Search for the cell housing the specified text and yield its [X, Y] center coordinate. 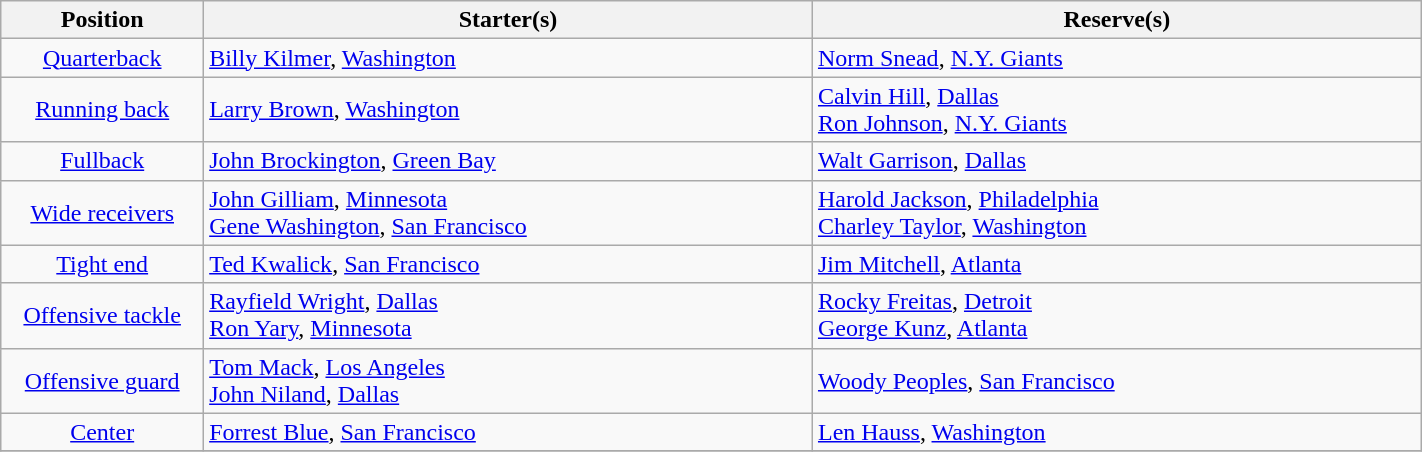
Rayfield Wright, Dallas Ron Yary, Minnesota [508, 316]
Billy Kilmer, Washington [508, 58]
Tight end [102, 264]
Quarterback [102, 58]
Position [102, 20]
Jim Mitchell, Atlanta [1116, 264]
Woody Peoples, San Francisco [1116, 380]
Reserve(s) [1116, 20]
Larry Brown, Washington [508, 110]
Walt Garrison, Dallas [1116, 161]
Tom Mack, Los Angeles John Niland, Dallas [508, 380]
Starter(s) [508, 20]
Forrest Blue, San Francisco [508, 432]
John Gilliam, Minnesota Gene Washington, San Francisco [508, 212]
Calvin Hill, Dallas Ron Johnson, N.Y. Giants [1116, 110]
Norm Snead, N.Y. Giants [1116, 58]
Ted Kwalick, San Francisco [508, 264]
Center [102, 432]
Wide receivers [102, 212]
Running back [102, 110]
John Brockington, Green Bay [508, 161]
Fullback [102, 161]
Len Hauss, Washington [1116, 432]
Harold Jackson, Philadelphia Charley Taylor, Washington [1116, 212]
Offensive tackle [102, 316]
Rocky Freitas, Detroit George Kunz, Atlanta [1116, 316]
Offensive guard [102, 380]
